Scan for the cell matching the given text and deliver its [X, Y] coordinate at center. 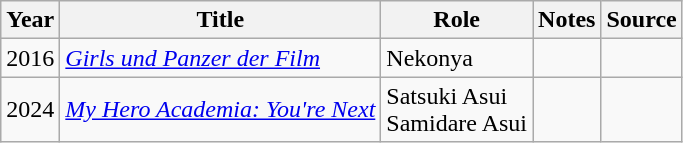
2024 [30, 110]
Year [30, 20]
My Hero Academia: You're Next [220, 110]
Satsuki AsuiSamidare Asui [457, 110]
Role [457, 20]
Nekonya [457, 58]
Notes [567, 20]
Title [220, 20]
2016 [30, 58]
Source [642, 20]
Girls und Panzer der Film [220, 58]
